Detect which cell encompasses the target text, then output its (x, y) center coordinate. 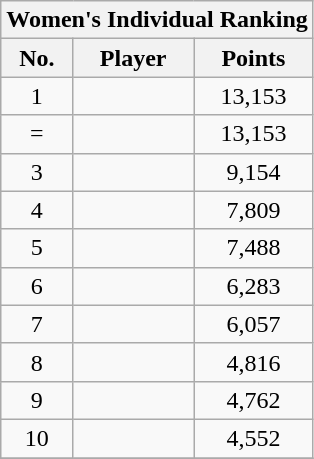
7 (37, 324)
Women's Individual Ranking (158, 20)
6 (37, 286)
6,057 (254, 324)
6,283 (254, 286)
7,809 (254, 210)
10 (37, 438)
1 (37, 96)
4 (37, 210)
9,154 (254, 172)
4,816 (254, 362)
4,552 (254, 438)
5 (37, 248)
= (37, 134)
8 (37, 362)
7,488 (254, 248)
Player (134, 58)
Points (254, 58)
No. (37, 58)
3 (37, 172)
9 (37, 400)
4,762 (254, 400)
